From the cell containing the given text, extract its center point as (X, Y) coordinate. 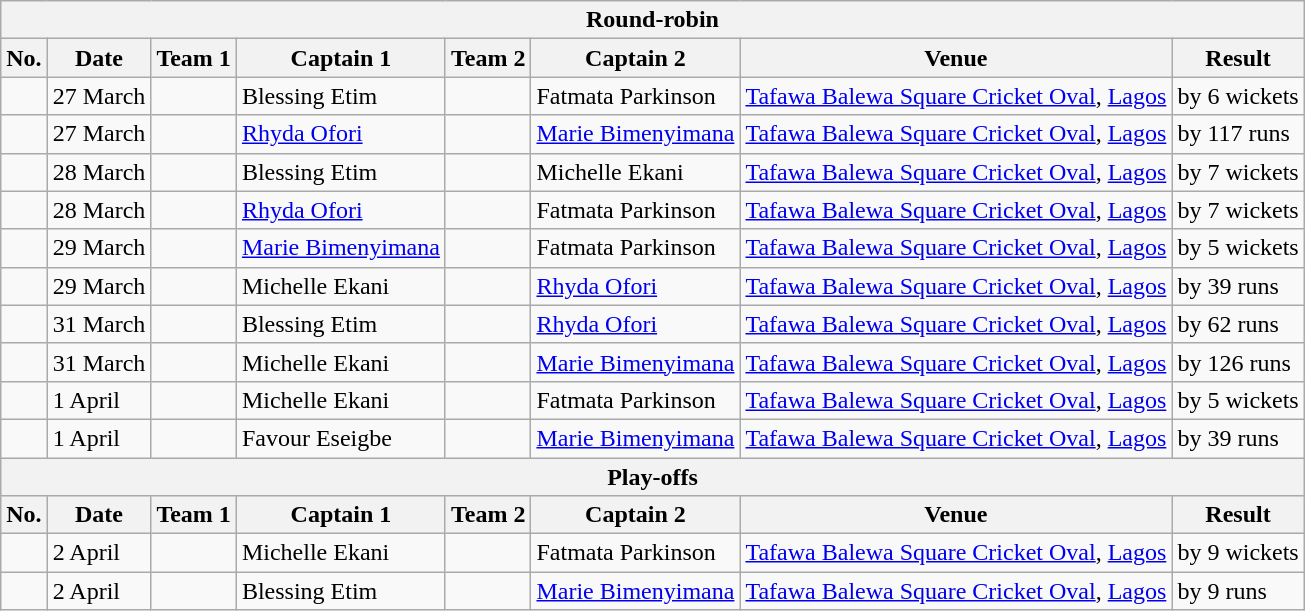
by 9 wickets (1238, 553)
by 117 runs (1238, 134)
Round-robin (652, 20)
Favour Eseigbe (340, 438)
by 6 wickets (1238, 96)
by 126 runs (1238, 362)
Play-offs (652, 477)
by 9 runs (1238, 591)
by 62 runs (1238, 324)
